Return [X, Y] of the center of cell containing provided text 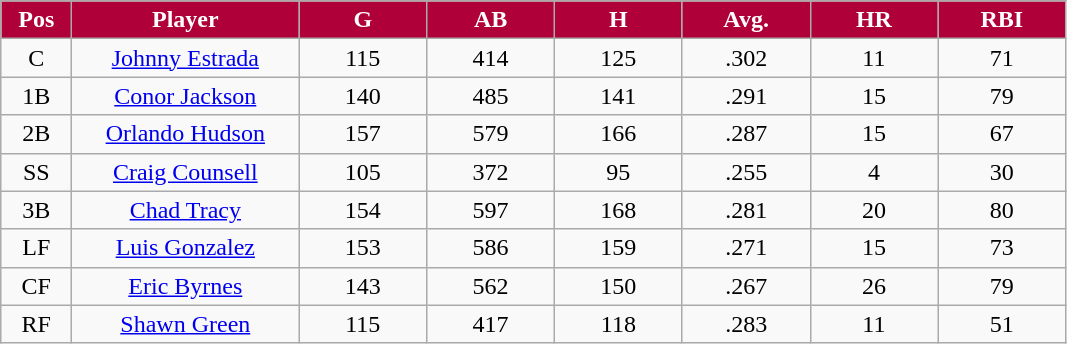
125 [618, 58]
73 [1002, 248]
Player [186, 20]
SS [36, 172]
CF [36, 286]
.281 [746, 210]
HR [874, 20]
597 [491, 210]
105 [363, 172]
.287 [746, 134]
Conor Jackson [186, 96]
C [36, 58]
Avg. [746, 20]
71 [1002, 58]
417 [491, 324]
.255 [746, 172]
51 [1002, 324]
.283 [746, 324]
166 [618, 134]
414 [491, 58]
67 [1002, 134]
Craig Counsell [186, 172]
153 [363, 248]
372 [491, 172]
.271 [746, 248]
143 [363, 286]
157 [363, 134]
80 [1002, 210]
485 [491, 96]
Johnny Estrada [186, 58]
140 [363, 96]
RBI [1002, 20]
141 [618, 96]
RF [36, 324]
1B [36, 96]
168 [618, 210]
G [363, 20]
95 [618, 172]
Luis Gonzalez [186, 248]
154 [363, 210]
586 [491, 248]
2B [36, 134]
150 [618, 286]
.291 [746, 96]
AB [491, 20]
579 [491, 134]
4 [874, 172]
H [618, 20]
Orlando Hudson [186, 134]
Pos [36, 20]
Eric Byrnes [186, 286]
20 [874, 210]
LF [36, 248]
Chad Tracy [186, 210]
118 [618, 324]
159 [618, 248]
26 [874, 286]
Shawn Green [186, 324]
3B [36, 210]
562 [491, 286]
.267 [746, 286]
.302 [746, 58]
30 [1002, 172]
